Provide the (x, y) coordinate of the cell's center where the given text is located.  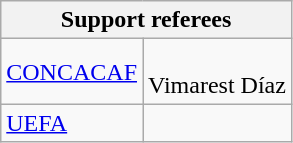
CONCACAF (72, 72)
Support referees (146, 20)
Vimarest Díaz (218, 72)
UEFA (72, 123)
